Scan for the cell matching the given text and deliver its (x, y) coordinate at center. 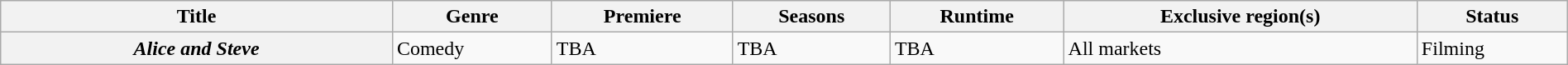
All markets (1241, 48)
Comedy (471, 48)
Title (197, 17)
Exclusive region(s) (1241, 17)
Runtime (977, 17)
Genre (471, 17)
Filming (1492, 48)
Alice and Steve (197, 48)
Seasons (811, 17)
Status (1492, 17)
Premiere (642, 17)
